Pinpoint the cell where the given text exists, returning its [X, Y] midpoint coordinate. 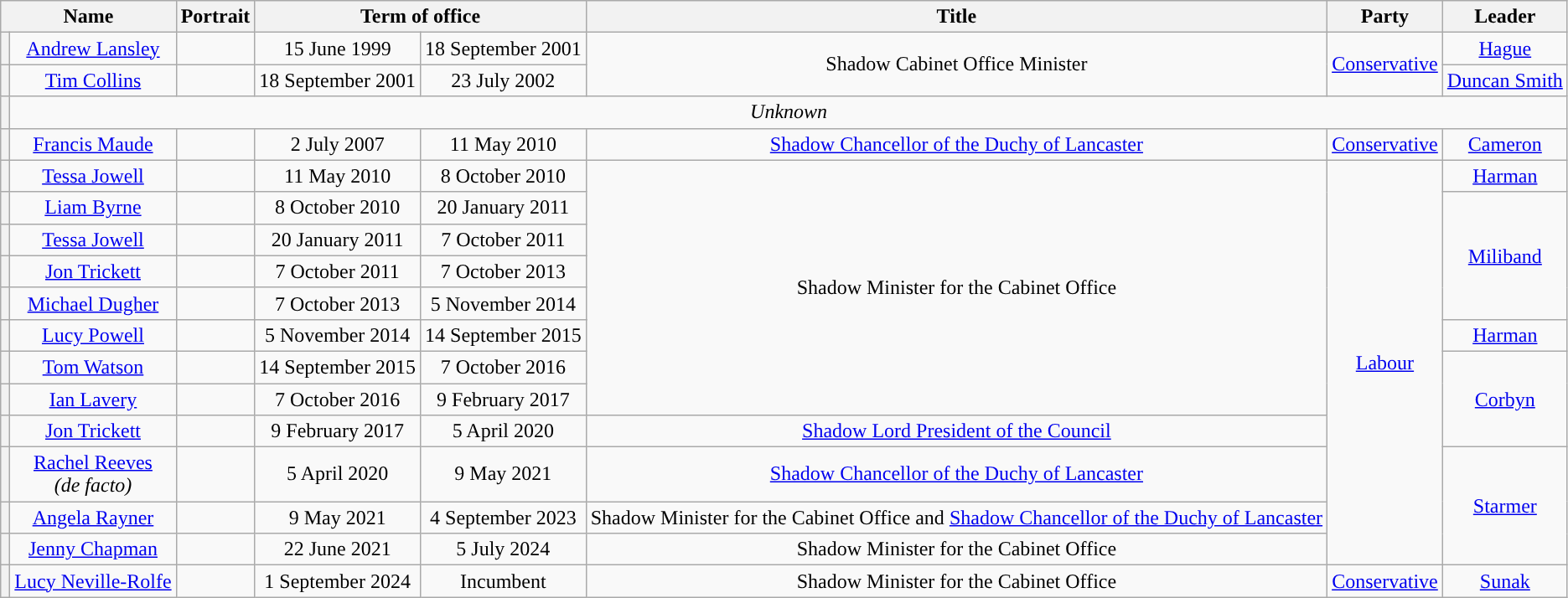
1 September 2024 [338, 581]
Angela Rayner [93, 518]
Incumbent [504, 581]
Liam Byrne [93, 208]
Labour [1385, 363]
Unknown [789, 112]
Lucy Powell [93, 335]
Andrew Lansley [93, 49]
Michael Dugher [93, 303]
Title [956, 17]
Leader [1505, 17]
Hague [1505, 49]
Miliband [1505, 255]
Term of office [421, 17]
Shadow Lord President of the Council [956, 431]
Ian Lavery [93, 400]
Jenny Chapman [93, 549]
Name [89, 17]
15 June 1999 [338, 49]
4 September 2023 [504, 518]
2 July 2007 [338, 144]
Starmer [1505, 506]
Tim Collins [93, 80]
5 July 2024 [504, 549]
Tom Watson [93, 367]
Lucy Neville-Rolfe [93, 581]
Shadow Cabinet Office Minister [956, 64]
Shadow Minister for the Cabinet Office and Shadow Chancellor of the Duchy of Lancaster [956, 518]
Cameron [1505, 144]
Rachel Reeves(de facto) [93, 474]
23 July 2002 [504, 80]
Francis Maude [93, 144]
Corbyn [1505, 399]
22 June 2021 [338, 549]
Portrait [215, 17]
Sunak [1505, 581]
Duncan Smith [1505, 80]
Party [1385, 17]
